Capture the cell that displays the provided text and extract its (X, Y) central coordinate. 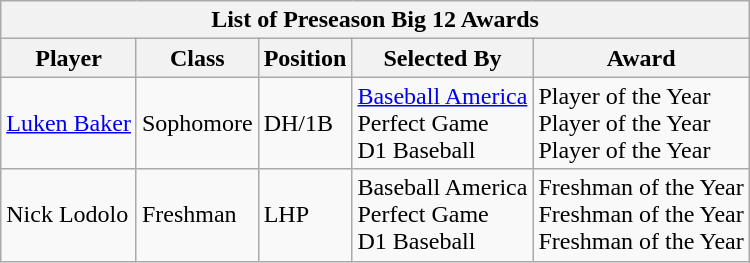
LHP (305, 215)
Award (641, 58)
Position (305, 58)
Class (197, 58)
Nick Lodolo (69, 215)
Selected By (442, 58)
Luken Baker (69, 123)
DH/1B (305, 123)
Freshman of the YearFreshman of the YearFreshman of the Year (641, 215)
Freshman (197, 215)
Sophomore (197, 123)
List of Preseason Big 12 Awards (376, 20)
Player (69, 58)
Player of the YearPlayer of the YearPlayer of the Year (641, 123)
